Pinpoint the cell where the given text exists, returning its (x, y) midpoint coordinate. 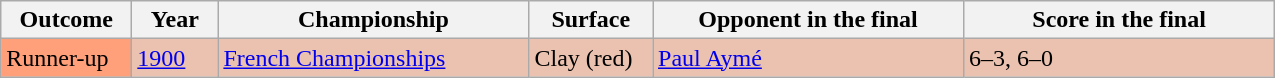
French Championships (374, 58)
Outcome (66, 20)
Opponent in the final (808, 20)
Runner-up (66, 58)
Clay (red) (591, 58)
Score in the final (1120, 20)
Championship (374, 20)
6–3, 6–0 (1120, 58)
1900 (175, 58)
Surface (591, 20)
Paul Aymé (808, 58)
Year (175, 20)
